Locate the cell with the specified text and output its [X, Y] center coordinate. 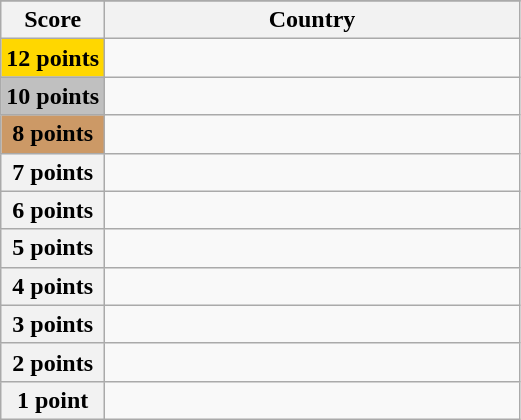
Country [312, 20]
5 points [53, 248]
10 points [53, 96]
8 points [53, 134]
4 points [53, 286]
2 points [53, 362]
Score [53, 20]
12 points [53, 58]
6 points [53, 210]
3 points [53, 324]
7 points [53, 172]
1 point [53, 400]
